Scan for the cell matching the given text and deliver its (x, y) coordinate at center. 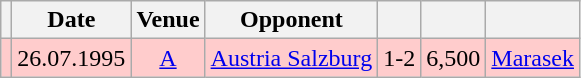
Marasek (533, 58)
A (168, 58)
Date (72, 20)
Austria Salzburg (292, 58)
Opponent (292, 20)
Venue (168, 20)
6,500 (454, 58)
1-2 (400, 58)
26.07.1995 (72, 58)
